Detect which cell encompasses the target text, then output its (X, Y) center coordinate. 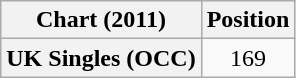
Chart (2011) (101, 20)
Position (248, 20)
UK Singles (OCC) (101, 58)
169 (248, 58)
